Capture the cell that displays the provided text and extract its (x, y) central coordinate. 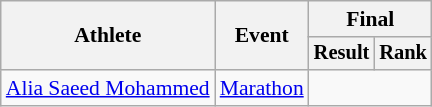
Alia Saeed Mohammed (108, 88)
Athlete (108, 36)
Result (342, 54)
Marathon (262, 88)
Final (370, 19)
Rank (403, 54)
Event (262, 36)
